Determine the (x, y) coordinate at the center of the cell enclosing the given text.  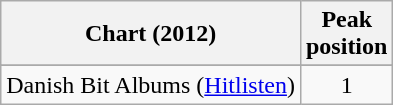
Chart (2012) (151, 34)
1 (346, 85)
Peakposition (346, 34)
Danish Bit Albums (Hitlisten) (151, 85)
